Identify which cell holds the provided text, then report its [x, y] central coordinate. 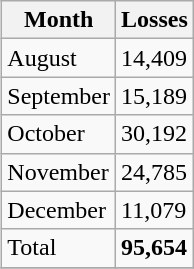
15,189 [155, 96]
September [59, 96]
30,192 [155, 134]
October [59, 134]
Losses [155, 20]
24,785 [155, 172]
95,654 [155, 248]
Month [59, 20]
December [59, 210]
August [59, 58]
Total [59, 248]
11,079 [155, 210]
14,409 [155, 58]
November [59, 172]
